Capture the cell that displays the provided text and extract its (x, y) central coordinate. 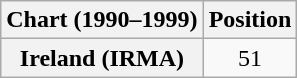
Ireland (IRMA) (102, 58)
Chart (1990–1999) (102, 20)
Position (250, 20)
51 (250, 58)
